Extract the (X, Y) coordinate from the center of the cell holding the provided text.  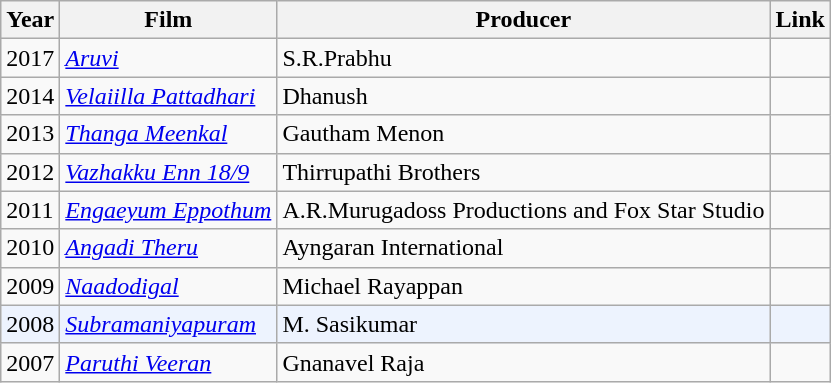
Gautham Menon (524, 134)
Dhanush (524, 96)
Velaiilla Pattadhari (168, 96)
Thanga Meenkal (168, 134)
Film (168, 20)
S.R.Prabhu (524, 58)
Thirrupathi Brothers (524, 172)
M. Sasikumar (524, 324)
Vazhakku Enn 18/9 (168, 172)
2008 (30, 324)
Producer (524, 20)
Paruthi Veeran (168, 362)
2011 (30, 210)
Angadi Theru (168, 248)
2013 (30, 134)
2007 (30, 362)
2010 (30, 248)
Link (800, 20)
A.R.Murugadoss Productions and Fox Star Studio (524, 210)
Engaeyum Eppothum (168, 210)
Gnanavel Raja (524, 362)
Aruvi (168, 58)
Naadodigal (168, 286)
Subramaniyapuram (168, 324)
2009 (30, 286)
2017 (30, 58)
Michael Rayappan (524, 286)
2012 (30, 172)
Ayngaran International (524, 248)
2014 (30, 96)
Year (30, 20)
